Output the [x, y] coordinate of the center of the cell containing the given text.  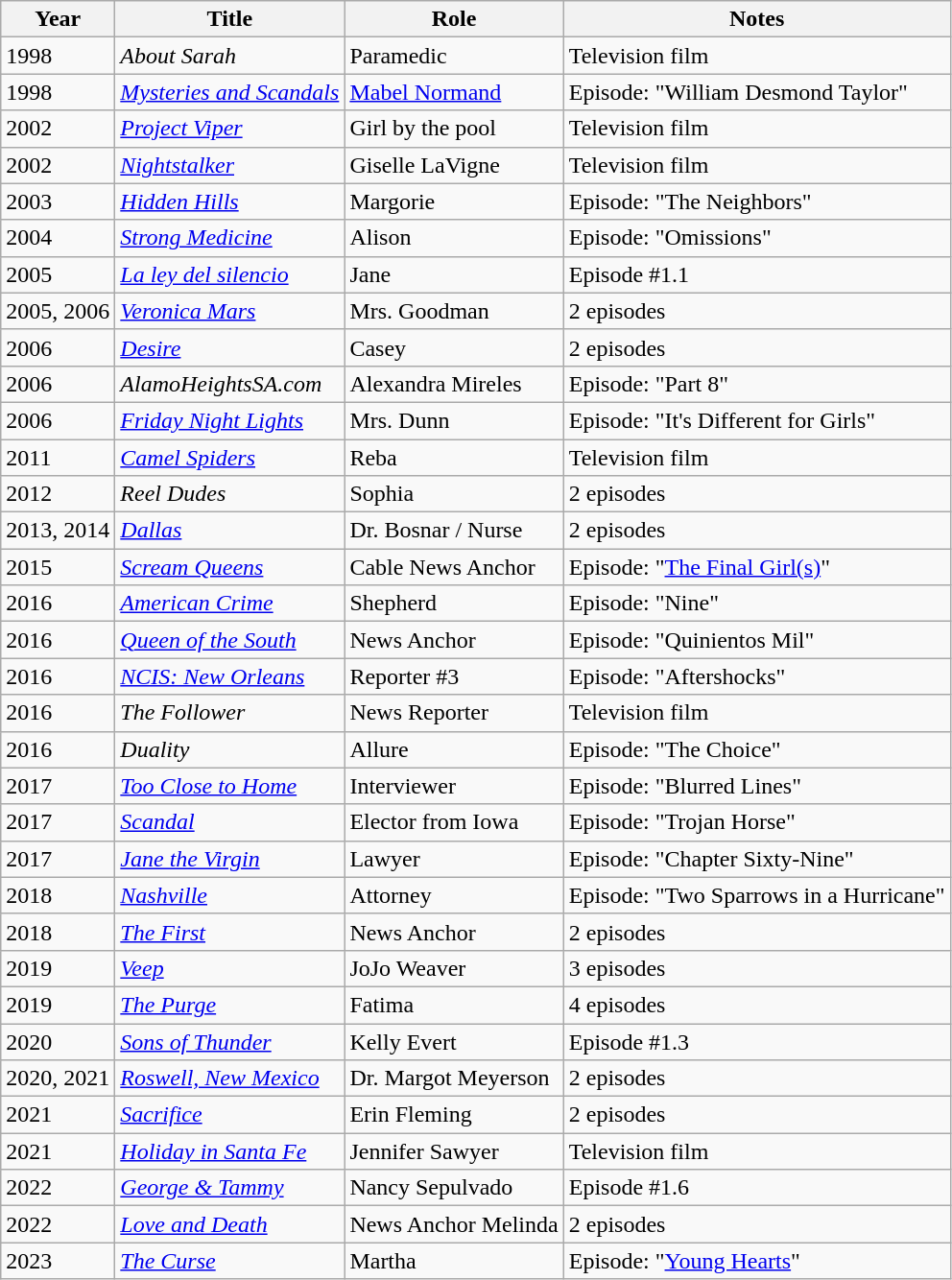
2011 [58, 458]
George & Tammy [230, 1188]
Martha [454, 1261]
2020, 2021 [58, 1079]
Love and Death [230, 1224]
Hidden Hills [230, 201]
Episode: "Young Hearts" [756, 1261]
News Anchor Melinda [454, 1224]
Reel Dudes [230, 494]
Casey [454, 347]
Mrs. Dunn [454, 420]
Year [58, 19]
Role [454, 19]
JoJo Weaver [454, 968]
Sacrifice [230, 1115]
Strong Medicine [230, 238]
Camel Spiders [230, 458]
Veronica Mars [230, 311]
Interviewer [454, 786]
Jane the Virgin [230, 859]
2005 [58, 274]
Holiday in Santa Fe [230, 1151]
Nightstalker [230, 165]
Paramedic [454, 56]
Episode: "Chapter Sixty-Nine" [756, 859]
Mysteries and Scandals [230, 92]
NCIS: New Orleans [230, 676]
Lawyer [454, 859]
Roswell, New Mexico [230, 1079]
Veep [230, 968]
2013, 2014 [58, 531]
Kelly Evert [454, 1041]
2012 [58, 494]
The Curse [230, 1261]
American Crime [230, 604]
Episode #1.1 [756, 274]
Friday Night Lights [230, 420]
AlamoHeightsSA.com [230, 384]
The Follower [230, 713]
Elector from Iowa [454, 822]
Episode: "Quinientos Mil" [756, 640]
Dr. Margot Meyerson [454, 1079]
Episode: "Aftershocks" [756, 676]
Nancy Sepulvado [454, 1188]
2015 [58, 567]
Duality [230, 749]
Scandal [230, 822]
Episode: "Blurred Lines" [756, 786]
Mabel Normand [454, 92]
Episode: "Omissions" [756, 238]
Dallas [230, 531]
2004 [58, 238]
Giselle LaVigne [454, 165]
Shepherd [454, 604]
Episode: "The Choice" [756, 749]
3 episodes [756, 968]
Title [230, 19]
2020 [58, 1041]
2023 [58, 1261]
2003 [58, 201]
Fatima [454, 1005]
Project Viper [230, 129]
Cable News Anchor [454, 567]
Dr. Bosnar / Nurse [454, 531]
Episode: "Part 8" [756, 384]
Jane [454, 274]
Reba [454, 458]
About Sarah [230, 56]
The Purge [230, 1005]
Too Close to Home [230, 786]
Episode: "Nine" [756, 604]
Margorie [454, 201]
Queen of the South [230, 640]
4 episodes [756, 1005]
Jennifer Sawyer [454, 1151]
Desire [230, 347]
Allure [454, 749]
Episode: "William Desmond Taylor" [756, 92]
News Reporter [454, 713]
Girl by the pool [454, 129]
Erin Fleming [454, 1115]
Episode #1.6 [756, 1188]
Episode: "Two Sparrows in a Hurricane" [756, 895]
Notes [756, 19]
Alexandra Mireles [454, 384]
La ley del silencio [230, 274]
Alison [454, 238]
Episode: "The Neighbors" [756, 201]
Sophia [454, 494]
Attorney [454, 895]
Reporter #3 [454, 676]
Scream Queens [230, 567]
2005, 2006 [58, 311]
The First [230, 932]
Episode: "It's Different for Girls" [756, 420]
Episode: "Trojan Horse" [756, 822]
Nashville [230, 895]
Episode #1.3 [756, 1041]
Mrs. Goodman [454, 311]
Episode: "The Final Girl(s)" [756, 567]
Sons of Thunder [230, 1041]
